Detect which cell encompasses the target text, then output its [X, Y] center coordinate. 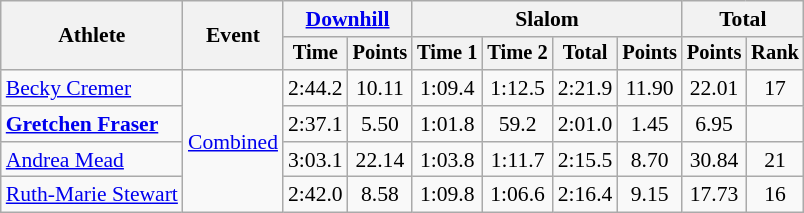
30.84 [714, 160]
16 [775, 195]
Rank [775, 54]
1:12.5 [517, 88]
2:44.2 [316, 88]
11.90 [649, 88]
8.70 [649, 160]
2:37.1 [316, 124]
Slalom [547, 19]
6.95 [714, 124]
2:15.5 [586, 160]
17.73 [714, 195]
Combined [233, 141]
21 [775, 160]
8.58 [380, 195]
Athlete [92, 36]
5.50 [380, 124]
Andrea Mead [92, 160]
2:01.0 [586, 124]
Time 1 [447, 54]
Downhill [348, 19]
Gretchen Fraser [92, 124]
9.15 [649, 195]
Ruth-Marie Stewart [92, 195]
1.45 [649, 124]
22.01 [714, 88]
1:09.8 [447, 195]
Event [233, 36]
22.14 [380, 160]
Becky Cremer [92, 88]
2:42.0 [316, 195]
1:06.6 [517, 195]
2:16.4 [586, 195]
Time 2 [517, 54]
1:01.8 [447, 124]
1:09.4 [447, 88]
59.2 [517, 124]
10.11 [380, 88]
1:03.8 [447, 160]
17 [775, 88]
3:03.1 [316, 160]
2:21.9 [586, 88]
Time [316, 54]
1:11.7 [517, 160]
